Provide the [X, Y] coordinate of the cell's center where the given text is located.  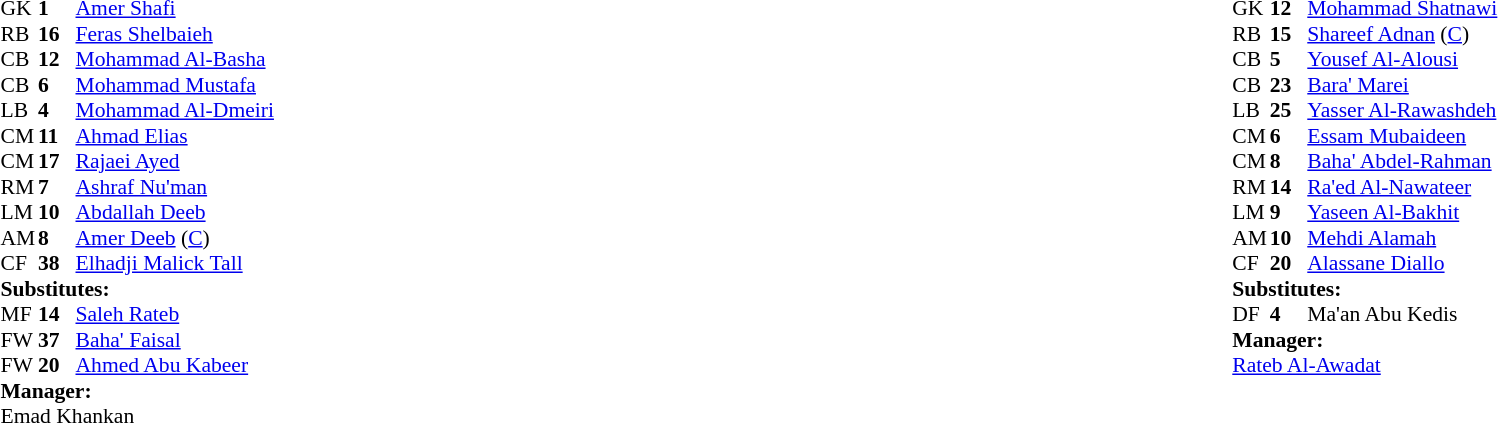
37 [57, 340]
5 [1289, 59]
Ma'an Abu Kedis [1402, 315]
DF [1251, 315]
25 [1289, 111]
Elhadji Malick Tall [175, 263]
Rateb Al-Awadat [1364, 365]
Ashraf Nu'man [175, 187]
Alassane Diallo [1402, 263]
Yousef Al-Alousi [1402, 59]
9 [1289, 213]
Baha' Abdel-Rahman [1402, 161]
Rajaei Ayed [175, 161]
Feras Shelbaieh [175, 34]
Yaseen Al-Bakhit [1402, 213]
23 [1289, 85]
Ra'ed Al-Nawateer [1402, 187]
Shareef Adnan (C) [1402, 34]
Essam Mubaideen [1402, 136]
Bara' Marei [1402, 85]
Abdallah Deeb [175, 213]
Saleh Rateb [175, 315]
12 [57, 59]
Mehdi Alamah [1402, 238]
Mohammad Al-Basha [175, 59]
15 [1289, 34]
11 [57, 136]
Yasser Al-Rawashdeh [1402, 111]
17 [57, 161]
Ahmed Abu Kabeer [175, 365]
Mohammad Mustafa [175, 85]
Amer Deeb (C) [175, 238]
Baha' Faisal [175, 340]
Mohammad Al-Dmeiri [175, 111]
7 [57, 187]
Ahmad Elias [175, 136]
MF [19, 315]
38 [57, 263]
16 [57, 34]
